Output the [X, Y] coordinate of the center of the cell containing the given text.  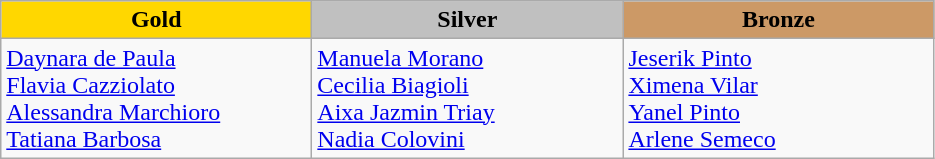
Daynara de PaulaFlavia CazziolatoAlessandra MarchioroTatiana Barbosa [156, 98]
Bronze [778, 20]
Jeserik PintoXimena VilarYanel PintoArlene Semeco [778, 98]
Gold [156, 20]
Silver [468, 20]
Manuela MoranoCecilia BiagioliAixa Jazmin TriayNadia Colovini [468, 98]
